For the text-containing cell, return its midpoint in [X, Y] coordinate format. 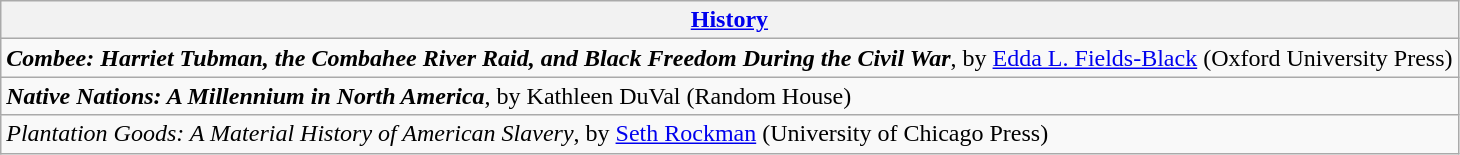
Native Nations: A Millennium in North America, by Kathleen DuVal (Random House) [730, 96]
Plantation Goods: A Material History of American Slavery, by Seth Rockman (University of Chicago Press) [730, 134]
Combee: Harriet Tubman, the Combahee River Raid, and Black Freedom During the Civil War, by Edda L. Fields-Black (Oxford University Press) [730, 58]
History [730, 20]
